Capture the cell that displays the provided text and extract its [X, Y] central coordinate. 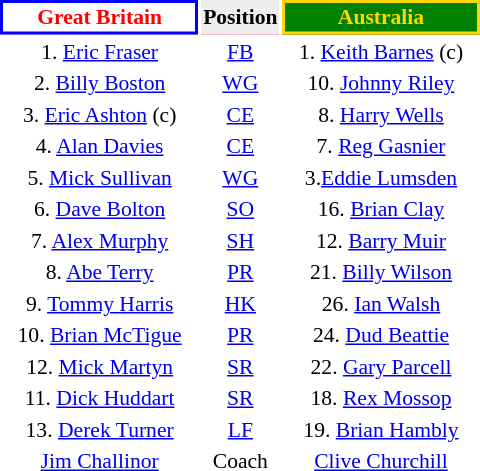
LF [240, 430]
Great Britain [100, 17]
18. Rex Mossop [381, 398]
21. Billy Wilson [381, 272]
HK [240, 304]
SO [240, 209]
Position [240, 17]
8. Abe Terry [100, 272]
SH [240, 240]
3. Eric Ashton (c) [100, 114]
FB [240, 52]
3.Eddie Lumsden [381, 178]
12. Mick Martyn [100, 366]
1. Keith Barnes (c) [381, 52]
9. Tommy Harris [100, 304]
26. Ian Walsh [381, 304]
Australia [381, 17]
22. Gary Parcell [381, 366]
6. Dave Bolton [100, 209]
11. Dick Huddart [100, 398]
16. Brian Clay [381, 209]
4. Alan Davies [100, 146]
5. Mick Sullivan [100, 178]
8. Harry Wells [381, 114]
2. Billy Boston [100, 83]
7. Alex Murphy [100, 240]
7. Reg Gasnier [381, 146]
1. Eric Fraser [100, 52]
24. Dud Beattie [381, 335]
19. Brian Hambly [381, 430]
13. Derek Turner [100, 430]
10. Johnny Riley [381, 83]
12. Barry Muir [381, 240]
10. Brian McTigue [100, 335]
